Find where the given text appears and provide that cell's center as [X, Y] coordinate. 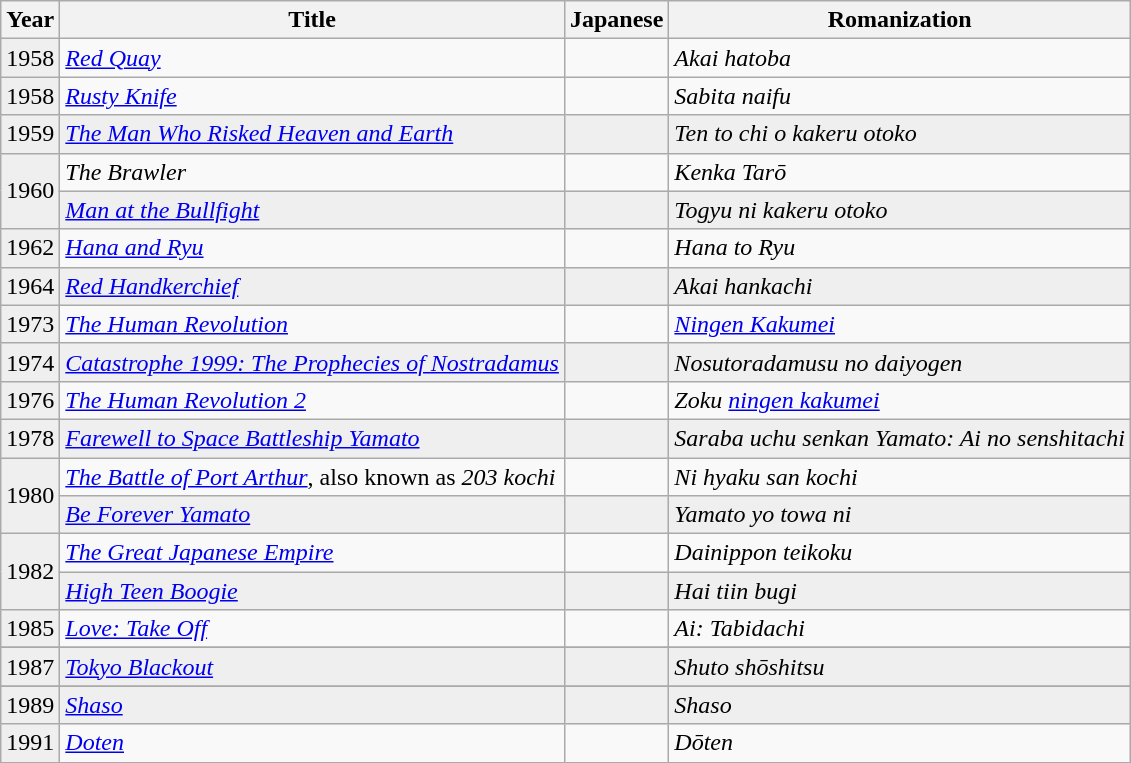
1991 [30, 743]
1985 [30, 629]
Tokyo Blackout [312, 667]
1978 [30, 438]
Be Forever Yamato [312, 515]
Rusty Knife [312, 96]
Akai hankachi [900, 286]
The Brawler [312, 172]
Red Handkerchief [312, 286]
Kenka Tarō [900, 172]
Doten [312, 743]
Hana and Ryu [312, 248]
Red Quay [312, 58]
Ai: Tabidachi [900, 629]
The Human Revolution [312, 324]
Dainippon teikoku [900, 553]
Hana to Ryu [900, 248]
The Battle of Port Arthur, also known as 203 kochi [312, 477]
1973 [30, 324]
Hai tiin bugi [900, 591]
1962 [30, 248]
Zoku ningen kakumei [900, 400]
Man at the Bullfight [312, 210]
Akai hatoba [900, 58]
The Human Revolution 2 [312, 400]
Catastrophe 1999: The Prophecies of Nostradamus [312, 362]
1980 [30, 496]
1960 [30, 191]
Ni hyaku san kochi [900, 477]
Saraba uchu senkan Yamato: Ai no senshitachi [900, 438]
1989 [30, 705]
Title [312, 20]
The Man Who Risked Heaven and Earth [312, 134]
Ten to chi o kakeru otoko [900, 134]
Sabita naifu [900, 96]
Ningen Kakumei [900, 324]
Farewell to Space Battleship Yamato [312, 438]
Nosutoradamusu no daiyogen [900, 362]
High Teen Boogie [312, 591]
1982 [30, 572]
Love: Take Off [312, 629]
Shuto shōshitsu [900, 667]
1964 [30, 286]
1959 [30, 134]
1987 [30, 667]
Japanese [616, 20]
1974 [30, 362]
Yamato yo towa ni [900, 515]
The Great Japanese Empire [312, 553]
Togyu ni kakeru otoko [900, 210]
Romanization [900, 20]
Dōten [900, 743]
Year [30, 20]
1976 [30, 400]
